Return [x, y] of the center of cell containing provided text 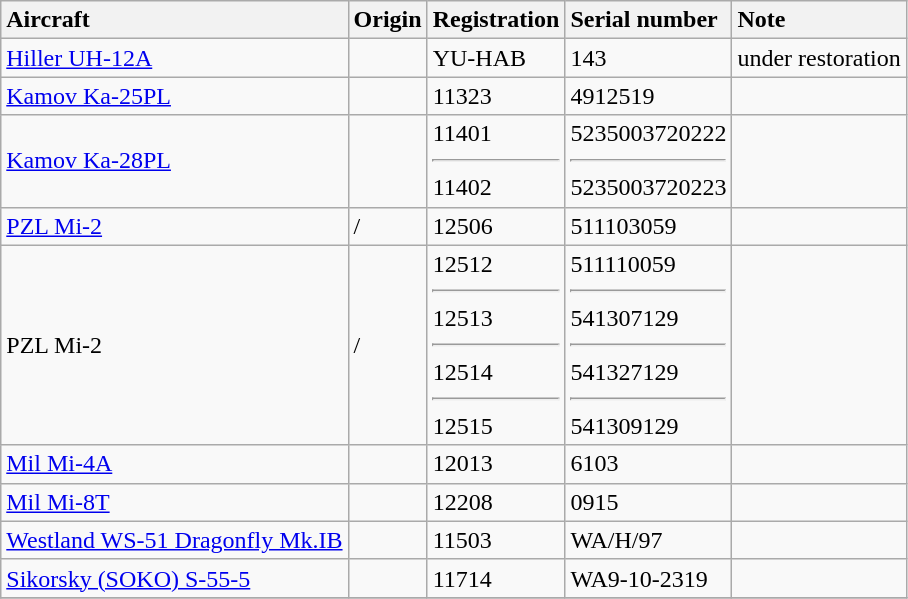
12512125131251412515 [496, 345]
Mil Mi-8T [174, 502]
1140111402 [496, 161]
Origin [388, 20]
0915 [648, 502]
11714 [496, 578]
Serial number [648, 20]
WA9-10-2319 [648, 578]
Sikorsky (SOKO) S-55-5 [174, 578]
11323 [496, 96]
Kamov Ka-25PL [174, 96]
12208 [496, 502]
4912519 [648, 96]
143 [648, 58]
Hiller UH-12A [174, 58]
12506 [496, 226]
511110059541307129541327129541309129 [648, 345]
Westland WS-51 Dragonfly Mk.IB [174, 540]
Aircraft [174, 20]
12013 [496, 464]
52350037202225235003720223 [648, 161]
under restoration [819, 58]
Note [819, 20]
Kamov Ka-28PL [174, 161]
511103059 [648, 226]
YU-HAB [496, 58]
Registration [496, 20]
WA/H/97 [648, 540]
Mil Mi-4A [174, 464]
6103 [648, 464]
11503 [496, 540]
